Locate the cell with the specified text and output its (x, y) center coordinate. 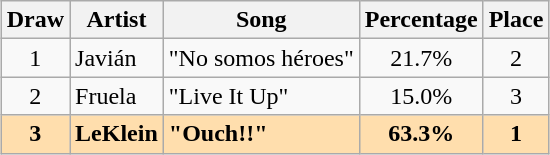
"Live It Up" (261, 96)
Artist (117, 20)
"No somos héroes" (261, 58)
15.0% (421, 96)
Song (261, 20)
Percentage (421, 20)
21.7% (421, 58)
Place (516, 20)
LeKlein (117, 134)
63.3% (421, 134)
"Ouch!!" (261, 134)
Draw (35, 20)
Javián (117, 58)
Fruela (117, 96)
